Determine the [X, Y] coordinate at the center of the cell enclosing the given text.  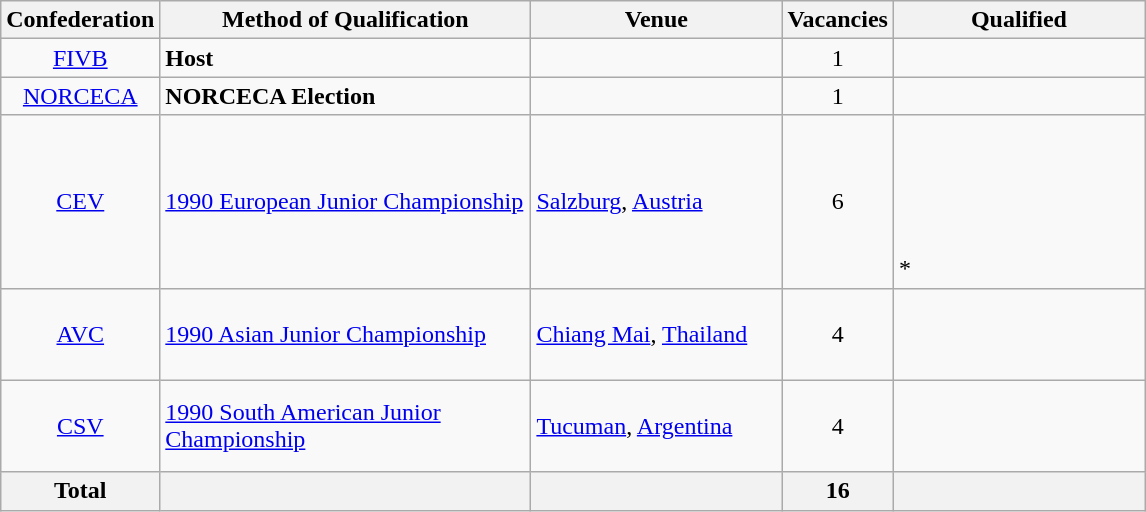
16 [838, 491]
Chiang Mai, Thailand [656, 334]
NORCECA Election [346, 96]
Tucuman, Argentina [656, 426]
Host [346, 58]
* [1018, 202]
1990 Asian Junior Championship [346, 334]
Venue [656, 20]
NORCECA [80, 96]
Vacancies [838, 20]
Total [80, 491]
Salzburg, Austria [656, 202]
Method of Qualification [346, 20]
6 [838, 202]
FIVB [80, 58]
CSV [80, 426]
CEV [80, 202]
AVC [80, 334]
1990 South American Junior Championship [346, 426]
1990 European Junior Championship [346, 202]
Qualified [1018, 20]
Confederation [80, 20]
